From the cell containing the given text, extract its center point as [X, Y] coordinate. 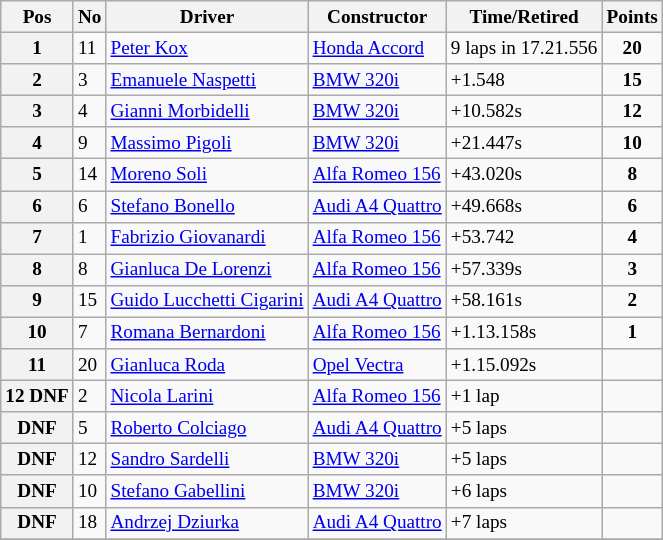
Honda Accord [377, 48]
Roberto Colciago [207, 428]
Sandro Sardelli [207, 460]
Stefano Gabellini [207, 491]
+43.020s [524, 175]
18 [90, 523]
Gianni Morbidelli [207, 111]
Emanuele Naspetti [207, 80]
Massimo Pigoli [207, 143]
12 DNF [38, 396]
+1.13.158s [524, 333]
Nicola Larini [207, 396]
Romana Bernardoni [207, 333]
14 [90, 175]
+53.742 [524, 238]
+1 lap [524, 396]
Gianluca Roda [207, 365]
+6 laps [524, 491]
+57.339s [524, 270]
Andrzej Dziurka [207, 523]
No [90, 17]
+1.15.092s [524, 365]
Pos [38, 17]
+21.447s [524, 143]
Constructor [377, 17]
Peter Kox [207, 48]
+10.582s [524, 111]
Opel Vectra [377, 365]
Time/Retired [524, 17]
+1.548 [524, 80]
Stefano Bonello [207, 206]
Points [632, 17]
Guido Lucchetti Cigarini [207, 301]
+58.161s [524, 301]
Fabrizio Giovanardi [207, 238]
Gianluca De Lorenzi [207, 270]
9 laps in 17.21.556 [524, 48]
Driver [207, 17]
+7 laps [524, 523]
+49.668s [524, 206]
Moreno Soli [207, 175]
